Return the (x, y) coordinate for the center point of the cell that contains the specified text.  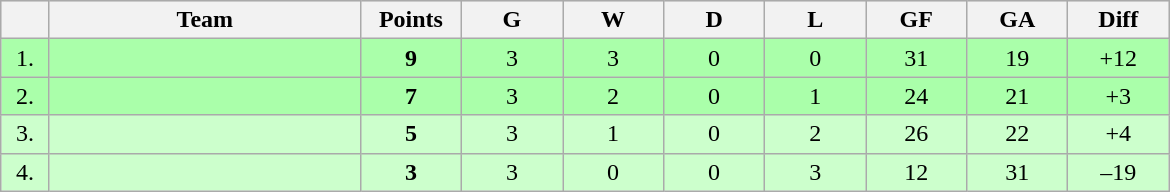
+12 (1118, 58)
4. (26, 172)
9 (410, 58)
Diff (1118, 20)
D (714, 20)
7 (410, 96)
1. (26, 58)
26 (916, 134)
24 (916, 96)
+3 (1118, 96)
22 (1018, 134)
2. (26, 96)
GA (1018, 20)
–19 (1118, 172)
W (612, 20)
GF (916, 20)
+4 (1118, 134)
Points (410, 20)
5 (410, 134)
L (816, 20)
19 (1018, 58)
G (512, 20)
3. (26, 134)
Team (204, 20)
12 (916, 172)
21 (1018, 96)
